From the cell containing the given text, extract its center point as [X, Y] coordinate. 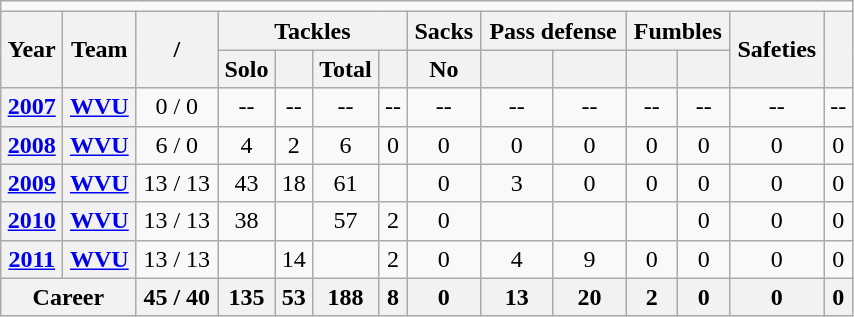
Pass defense [552, 31]
0 / 0 [177, 107]
Tackles [313, 31]
2009 [32, 183]
Sacks [444, 31]
20 [590, 297]
18 [294, 183]
38 [247, 221]
Solo [247, 69]
Team [100, 50]
6 [346, 145]
14 [294, 259]
Total [346, 69]
2008 [32, 145]
/ [177, 50]
9 [590, 259]
53 [294, 297]
Safeties [777, 50]
188 [346, 297]
Career [68, 297]
3 [516, 183]
43 [247, 183]
Fumbles [678, 31]
8 [393, 297]
2010 [32, 221]
135 [247, 297]
6 / 0 [177, 145]
61 [346, 183]
No [444, 69]
2007 [32, 107]
45 / 40 [177, 297]
57 [346, 221]
2011 [32, 259]
Year [32, 50]
13 [516, 297]
